Pinpoint the cell where the given text exists, returning its [x, y] midpoint coordinate. 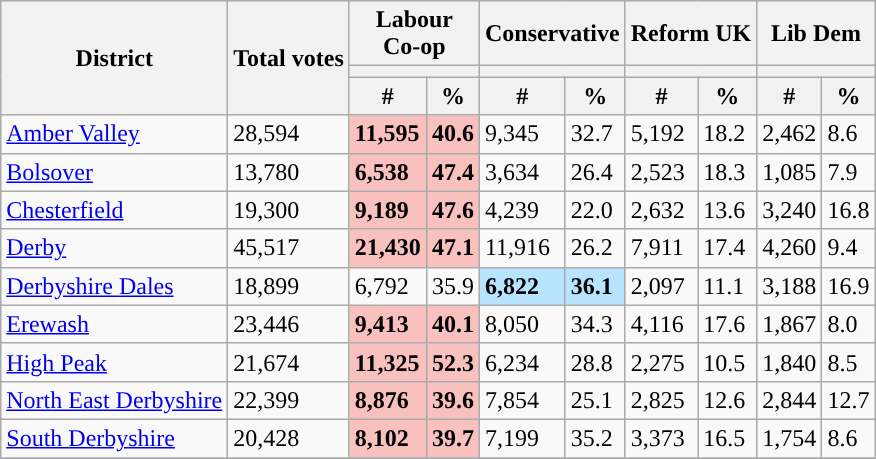
20,428 [289, 438]
Bolsover [114, 172]
47.4 [452, 172]
35.2 [595, 438]
8,876 [388, 400]
25.1 [595, 400]
7,854 [522, 400]
19,300 [289, 210]
9,413 [388, 324]
8.0 [848, 324]
8,102 [388, 438]
34.3 [595, 324]
11,595 [388, 134]
7.9 [848, 172]
Amber Valley [114, 134]
3,373 [662, 438]
2,275 [662, 362]
2,825 [662, 400]
9,345 [522, 134]
2,844 [790, 400]
6,538 [388, 172]
26.4 [595, 172]
South Derbyshire [114, 438]
16.8 [848, 210]
2,097 [662, 286]
Reform UK [691, 34]
6,822 [522, 286]
1,754 [790, 438]
High Peak [114, 362]
8,050 [522, 324]
1,085 [790, 172]
18,899 [289, 286]
North East Derbyshire [114, 400]
28,594 [289, 134]
4,260 [790, 248]
1,867 [790, 324]
17.6 [728, 324]
6,234 [522, 362]
22.0 [595, 210]
2,462 [790, 134]
13.6 [728, 210]
Conservative [552, 34]
3,188 [790, 286]
6,792 [388, 286]
18.2 [728, 134]
7,911 [662, 248]
26.2 [595, 248]
1,840 [790, 362]
7,199 [522, 438]
45,517 [289, 248]
Derbyshire Dales [114, 286]
4,116 [662, 324]
11.1 [728, 286]
11,916 [522, 248]
3,240 [790, 210]
2,632 [662, 210]
28.8 [595, 362]
21,430 [388, 248]
10.5 [728, 362]
9,189 [388, 210]
16.5 [728, 438]
39.7 [452, 438]
16.9 [848, 286]
Lib Dem [816, 34]
12.6 [728, 400]
5,192 [662, 134]
Derby [114, 248]
35.9 [452, 286]
Erewash [114, 324]
11,325 [388, 362]
21,674 [289, 362]
17.4 [728, 248]
22,399 [289, 400]
Chesterfield [114, 210]
23,446 [289, 324]
Total votes [289, 58]
40.1 [452, 324]
47.1 [452, 248]
40.6 [452, 134]
47.6 [452, 210]
36.1 [595, 286]
3,634 [522, 172]
13,780 [289, 172]
4,239 [522, 210]
9.4 [848, 248]
8.5 [848, 362]
2,523 [662, 172]
32.7 [595, 134]
LabourCo-op [414, 34]
18.3 [728, 172]
District [114, 58]
52.3 [452, 362]
39.6 [452, 400]
12.7 [848, 400]
